From the cell containing the given text, extract its center point as [x, y] coordinate. 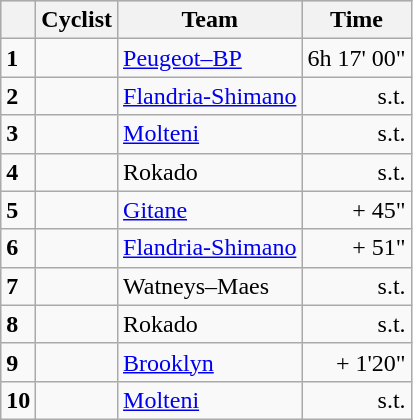
+ 1'20" [356, 362]
Brooklyn [210, 362]
6 [18, 248]
+ 51" [356, 248]
9 [18, 362]
Watneys–Maes [210, 286]
4 [18, 172]
7 [18, 286]
Gitane [210, 210]
Peugeot–BP [210, 58]
6h 17' 00" [356, 58]
Time [356, 20]
5 [18, 210]
3 [18, 134]
8 [18, 324]
2 [18, 96]
+ 45" [356, 210]
10 [18, 400]
1 [18, 58]
Cyclist [77, 20]
Team [210, 20]
